Scan for the cell matching the given text and deliver its (X, Y) coordinate at center. 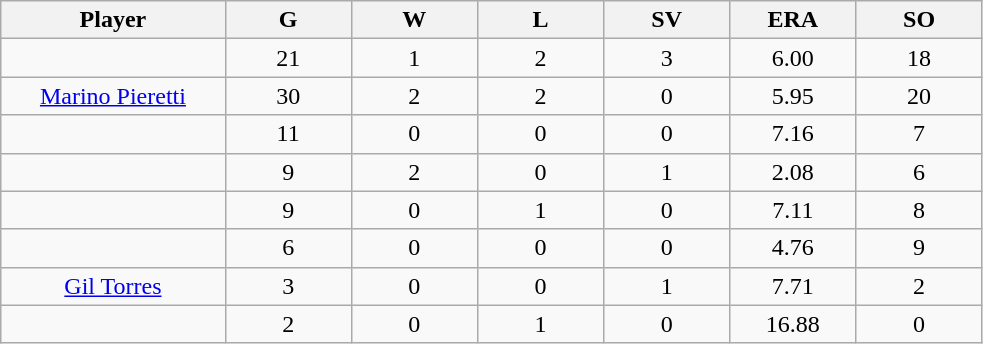
L (540, 20)
8 (919, 210)
Marino Pieretti (113, 96)
4.76 (793, 248)
30 (288, 96)
7.11 (793, 210)
5.95 (793, 96)
W (414, 20)
11 (288, 134)
7 (919, 134)
7.71 (793, 286)
2.08 (793, 172)
18 (919, 58)
SV (667, 20)
Player (113, 20)
6.00 (793, 58)
21 (288, 58)
SO (919, 20)
7.16 (793, 134)
ERA (793, 20)
20 (919, 96)
G (288, 20)
Gil Torres (113, 286)
16.88 (793, 324)
